Find where the given text appears and provide that cell's center as (x, y) coordinate. 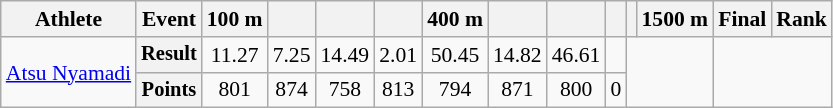
1500 m (674, 19)
Atsu Nyamadi (68, 72)
50.45 (455, 55)
Final (742, 19)
Athlete (68, 19)
794 (455, 90)
871 (518, 90)
100 m (235, 19)
0 (616, 90)
800 (576, 90)
874 (292, 90)
Event (169, 19)
Points (169, 90)
7.25 (292, 55)
14.82 (518, 55)
11.27 (235, 55)
Result (169, 55)
801 (235, 90)
46.61 (576, 55)
758 (346, 90)
Rank (802, 19)
14.49 (346, 55)
2.01 (398, 55)
400 m (455, 19)
813 (398, 90)
